Identify which cell holds the provided text, then report its [X, Y] central coordinate. 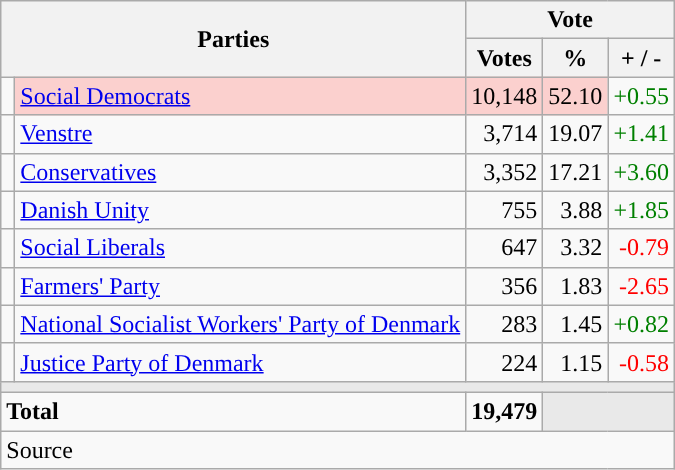
647 [504, 248]
% [576, 58]
3.88 [576, 210]
3.32 [576, 248]
1.45 [576, 324]
1.83 [576, 286]
+0.55 [642, 96]
17.21 [576, 172]
+1.41 [642, 134]
283 [504, 324]
Conservatives [240, 172]
Farmers' Party [240, 286]
-0.58 [642, 362]
Justice Party of Denmark [240, 362]
755 [504, 210]
Source [338, 449]
19.07 [576, 134]
224 [504, 362]
356 [504, 286]
-2.65 [642, 286]
+ / - [642, 58]
Total [234, 411]
Parties [234, 39]
19,479 [504, 411]
3,714 [504, 134]
Venstre [240, 134]
52.10 [576, 96]
1.15 [576, 362]
Social Democrats [240, 96]
10,148 [504, 96]
+0.82 [642, 324]
Danish Unity [240, 210]
+1.85 [642, 210]
National Socialist Workers' Party of Denmark [240, 324]
Social Liberals [240, 248]
Votes [504, 58]
+3.60 [642, 172]
Vote [570, 20]
-0.79 [642, 248]
3,352 [504, 172]
